Capture the cell that displays the provided text and extract its [X, Y] central coordinate. 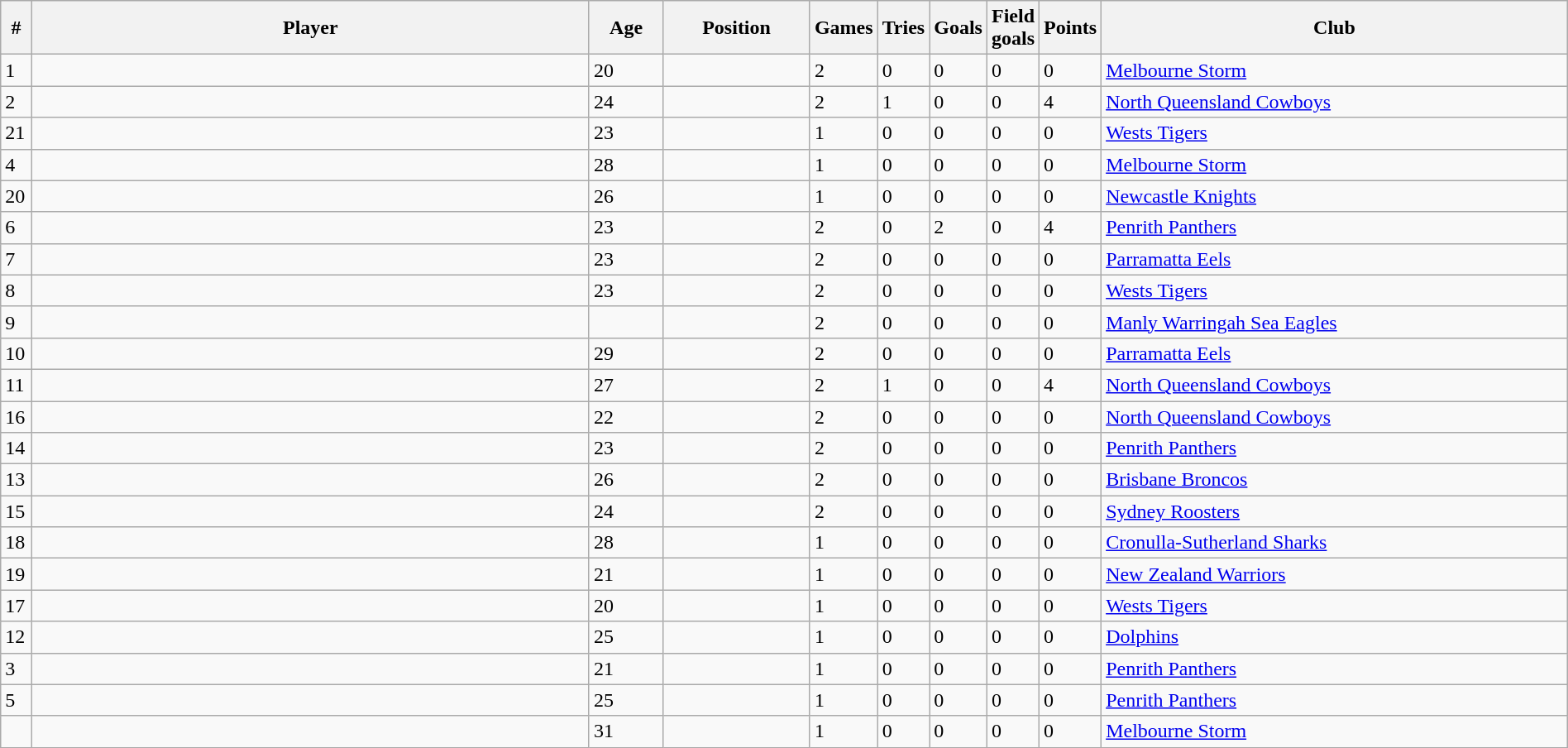
Points [1070, 28]
12 [17, 637]
Manly Warringah Sea Eagles [1335, 322]
Games [844, 28]
22 [625, 416]
3 [17, 669]
14 [17, 448]
Club [1335, 28]
Newcastle Knights [1335, 196]
19 [17, 574]
Tries [903, 28]
Sydney Roosters [1335, 511]
17 [17, 606]
9 [17, 322]
Dolphins [1335, 637]
Cronulla-Sutherland Sharks [1335, 543]
New Zealand Warriors [1335, 574]
6 [17, 228]
Age [625, 28]
29 [625, 353]
Brisbane Broncos [1335, 480]
15 [17, 511]
8 [17, 290]
7 [17, 259]
10 [17, 353]
31 [625, 731]
5 [17, 700]
# [17, 28]
Goals [958, 28]
Field goals [1012, 28]
Player [310, 28]
13 [17, 480]
16 [17, 416]
11 [17, 385]
Position [737, 28]
27 [625, 385]
18 [17, 543]
